Detect which cell encompasses the target text, then output its (x, y) center coordinate. 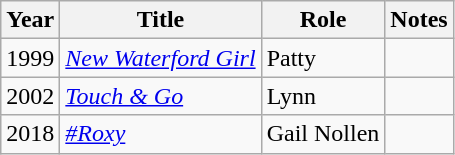
Gail Nollen (323, 134)
#Roxy (160, 134)
Patty (323, 58)
1999 (30, 58)
New Waterford Girl (160, 58)
Title (160, 20)
Year (30, 20)
2002 (30, 96)
Role (323, 20)
Lynn (323, 96)
Touch & Go (160, 96)
Notes (419, 20)
2018 (30, 134)
